From the cell containing the given text, extract its center point as (x, y) coordinate. 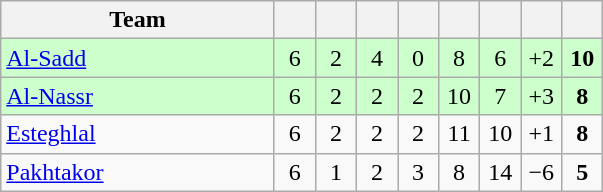
Esteghlal (138, 134)
0 (418, 58)
5 (582, 172)
3 (418, 172)
Al-Sadd (138, 58)
1 (336, 172)
7 (500, 96)
Pakhtakor (138, 172)
+2 (542, 58)
+3 (542, 96)
+1 (542, 134)
4 (376, 58)
11 (460, 134)
Al-Nassr (138, 96)
−6 (542, 172)
Team (138, 20)
14 (500, 172)
